From the cell containing the given text, extract its center point as (X, Y) coordinate. 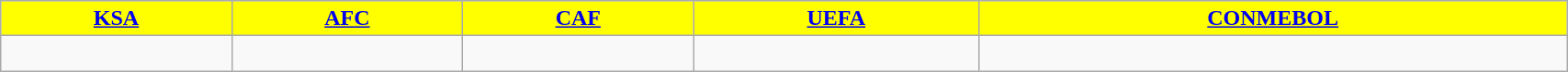
CAF (579, 18)
KSA (116, 18)
CONMEBOL (1273, 18)
AFC (347, 18)
UEFA (836, 18)
